Return the [X, Y] coordinate for the center point of the cell that contains the specified text.  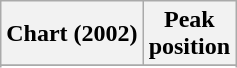
Chart (2002) [72, 34]
Peakposition [189, 34]
